Return [X, Y] of the center of cell containing provided text 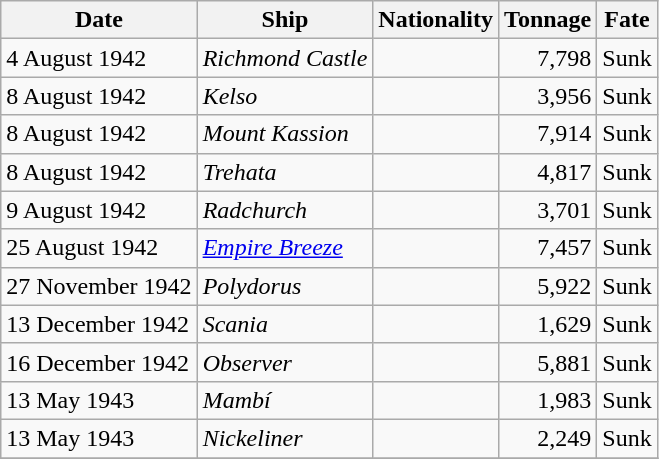
Radchurch [285, 210]
3,956 [548, 96]
Fate [627, 20]
Kelso [285, 96]
9 August 1942 [99, 210]
Empire Breeze [285, 248]
Richmond Castle [285, 58]
Trehata [285, 172]
Observer [285, 362]
Tonnage [548, 20]
1,629 [548, 324]
4 August 1942 [99, 58]
2,249 [548, 438]
7,914 [548, 134]
Scania [285, 324]
Mambí [285, 400]
4,817 [548, 172]
Polydorus [285, 286]
25 August 1942 [99, 248]
7,457 [548, 248]
16 December 1942 [99, 362]
1,983 [548, 400]
5,922 [548, 286]
Nationality [436, 20]
Ship [285, 20]
Date [99, 20]
3,701 [548, 210]
5,881 [548, 362]
27 November 1942 [99, 286]
13 December 1942 [99, 324]
Nickeliner [285, 438]
Mount Kassion [285, 134]
7,798 [548, 58]
